Output the (X, Y) coordinate of the center of the cell containing the given text.  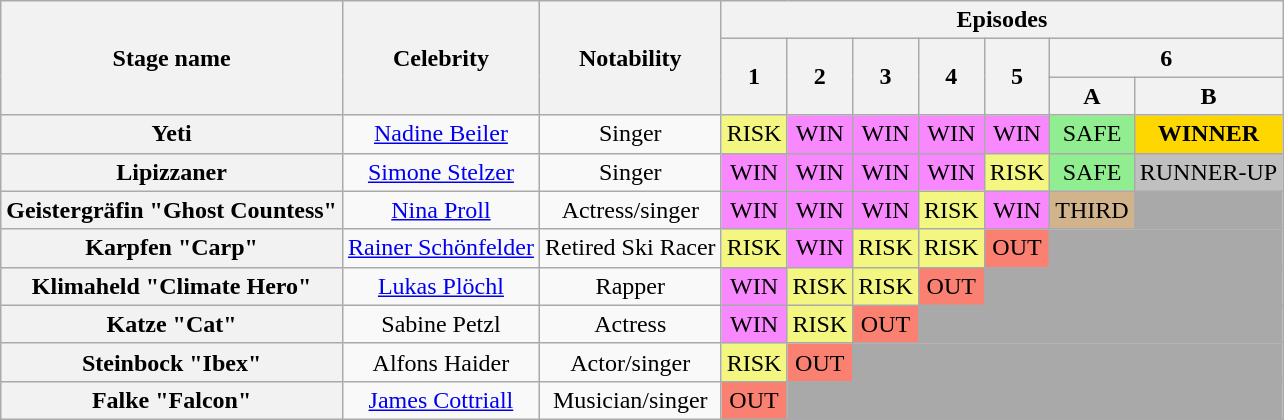
Nina Proll (440, 210)
Karpfen "Carp" (172, 248)
Rainer Schönfelder (440, 248)
Alfons Haider (440, 362)
RUNNER-UP (1208, 172)
James Cottriall (440, 400)
Rapper (630, 286)
Actress (630, 324)
Katze "Cat" (172, 324)
Falke "Falcon" (172, 400)
1 (754, 77)
THIRD (1092, 210)
Retired Ski Racer (630, 248)
Klimaheld "Climate Hero" (172, 286)
Steinbock "Ibex" (172, 362)
B (1208, 96)
2 (820, 77)
Sabine Petzl (440, 324)
3 (886, 77)
Lipizzaner (172, 172)
Stage name (172, 58)
4 (951, 77)
A (1092, 96)
Musician/singer (630, 400)
Actress/singer (630, 210)
Episodes (1002, 20)
WINNER (1208, 134)
Nadine Beiler (440, 134)
6 (1166, 58)
5 (1017, 77)
Lukas Plöchl (440, 286)
Notability (630, 58)
Yeti (172, 134)
Actor/singer (630, 362)
Simone Stelzer (440, 172)
Celebrity (440, 58)
Geistergräfin "Ghost Countess" (172, 210)
